Find where the given text appears and provide that cell's center as (x, y) coordinate. 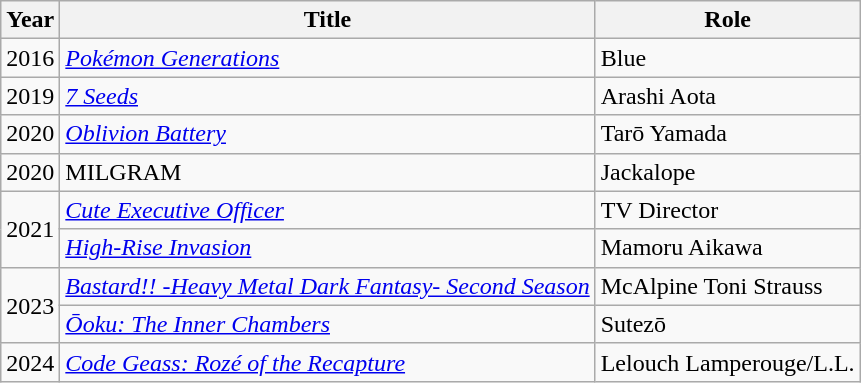
Year (30, 20)
Bastard!! -Heavy Metal Dark Fantasy- Second Season (328, 286)
2016 (30, 58)
Cute Executive Officer (328, 210)
Tarō Yamada (728, 134)
High-Rise Invasion (328, 248)
Role (728, 20)
Sutezō (728, 324)
Ōoku: The Inner Chambers (328, 324)
Lelouch Lamperouge/L.L. (728, 362)
Mamoru Aikawa (728, 248)
Oblivion Battery (328, 134)
7 Seeds (328, 96)
Arashi Aota (728, 96)
Title (328, 20)
Code Geass: Rozé of the Recapture (328, 362)
2024 (30, 362)
2019 (30, 96)
Jackalope (728, 172)
Blue (728, 58)
MILGRAM (328, 172)
TV Director (728, 210)
2021 (30, 229)
Pokémon Generations (328, 58)
2023 (30, 305)
McAlpine Toni Strauss (728, 286)
